Output the (x, y) coordinate of the center of the cell containing the given text.  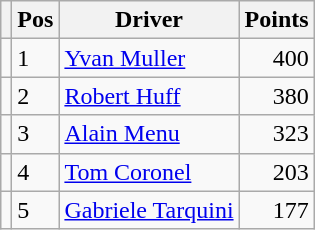
380 (276, 96)
5 (36, 210)
400 (276, 58)
Robert Huff (149, 96)
Points (276, 20)
203 (276, 172)
Gabriele Tarquini (149, 210)
Yvan Muller (149, 58)
4 (36, 172)
3 (36, 134)
177 (276, 210)
Tom Coronel (149, 172)
2 (36, 96)
Pos (36, 20)
323 (276, 134)
Alain Menu (149, 134)
Driver (149, 20)
1 (36, 58)
